Capture the cell that displays the provided text and extract its (x, y) central coordinate. 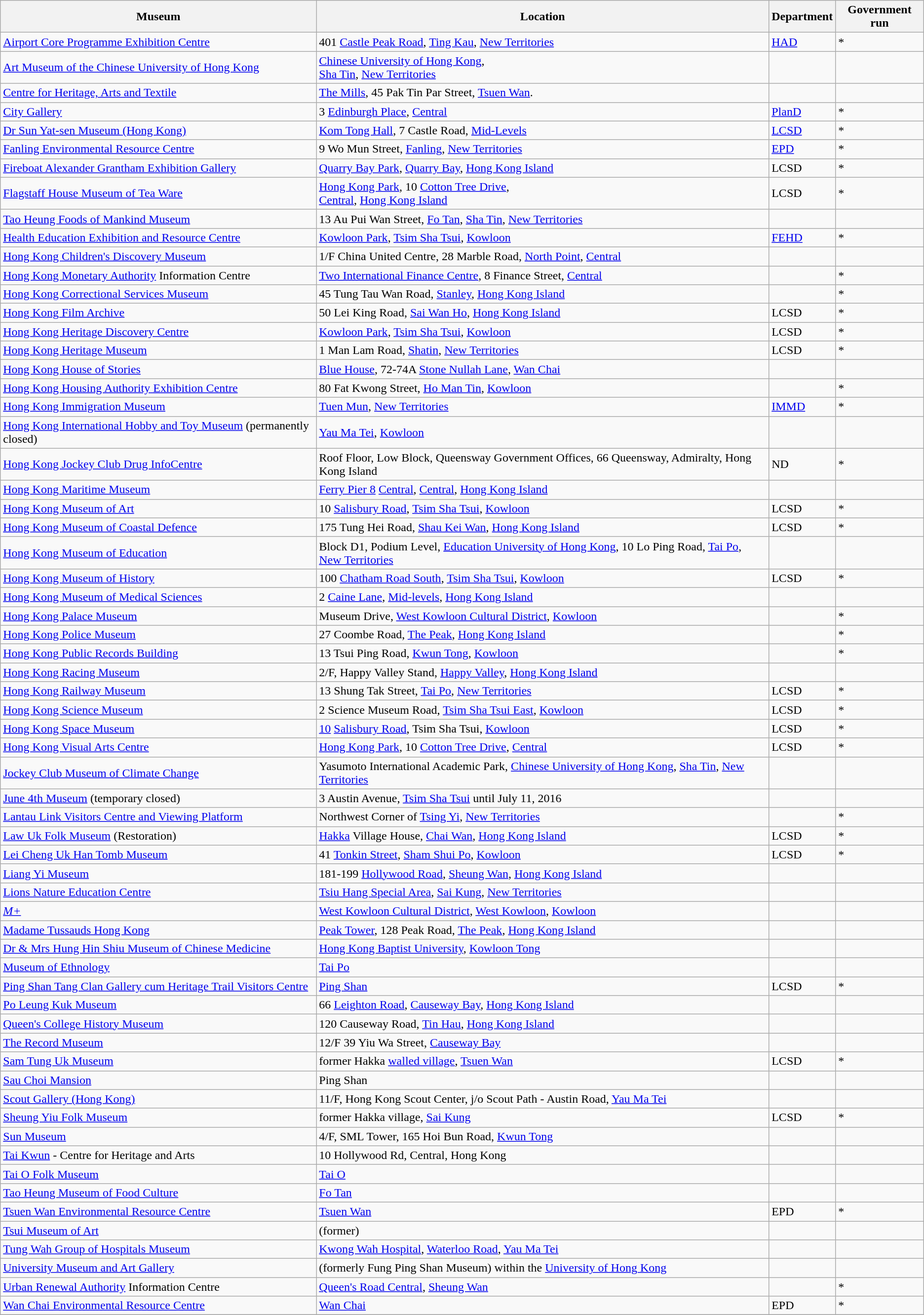
Hong Kong Correctional Services Museum (158, 294)
Urban Renewal Authority Information Centre (158, 1287)
Department (803, 17)
66 Leighton Road, Causeway Bay, Hong Kong Island (543, 1005)
Hong Kong Park, 10 Cotton Tree Drive, Central (543, 747)
120 Causeway Road, Tin Hau, Hong Kong Island (543, 1024)
The Mills, 45 Pak Tin Par Street, Tsuen Wan. (543, 93)
Museum (158, 17)
45 Tung Tau Wan Road, Stanley, Hong Kong Island (543, 294)
Hong Kong Museum of Medical Sciences (158, 597)
Quarry Bay Park, Quarry Bay, Hong Kong Island (543, 168)
80 Fat Kwong Street, Ho Man Tin, Kowloon (543, 388)
Lantau Link Visitors Centre and Viewing Platform (158, 817)
Sun Museum (158, 1136)
Dr & Mrs Hung Hin Shiu Museum of Chinese Medicine (158, 949)
Hong Kong Police Museum (158, 635)
Tao Heung Foods of Mankind Museum (158, 219)
Hong Kong Science Museum (158, 710)
Tai O (543, 1174)
Blue House, 72-74A Stone Nullah Lane, Wan Chai (543, 369)
Hong Kong Palace Museum (158, 616)
Law Uk Folk Museum (Restoration) (158, 836)
Queen's College History Museum (158, 1024)
Two International Finance Centre, 8 Finance Street, Central (543, 275)
4/F, SML Tower, 165 Hoi Bun Road, Kwun Tong (543, 1136)
181-199 Hollywood Road, Sheung Wan, Hong Kong Island (543, 873)
Hong Kong House of Stories (158, 369)
Tuen Mun, New Territories (543, 407)
Hong Kong International Hobby and Toy Museum (permanently closed) (158, 432)
Chinese University of Hong Kong,Sha Tin, New Territories (543, 67)
Wan Chai (543, 1306)
13 Shung Tak Street, Tai Po, New Territories (543, 691)
Po Leung Kuk Museum (158, 1005)
Tao Heung Museum of Food Culture (158, 1193)
3 Edinburgh Place, Central (543, 112)
Lions Nature Education Centre (158, 892)
Scout Gallery (Hong Kong) (158, 1099)
FEHD (803, 237)
Centre for Heritage, Arts and Textile (158, 93)
Hong Kong Heritage Discovery Centre (158, 332)
Tung Wah Group of Hospitals Museum (158, 1249)
Ferry Pier 8 Central, Central, Hong Kong Island (543, 490)
175 Tung Hei Road, Shau Kei Wan, Hong Kong Island (543, 527)
Tai Kwun - Centre for Heritage and Arts (158, 1155)
Hong Kong Monetary Authority Information Centre (158, 275)
Kwong Wah Hospital, Waterloo Road, Yau Ma Tei (543, 1249)
Hong Kong Museum of Coastal Defence (158, 527)
Hong Kong Jockey Club Drug InfoCentre (158, 464)
12/F 39 Yiu Wa Street, Causeway Bay (543, 1043)
41 Tonkin Street, Sham Shui Po, Kowloon (543, 854)
Government run (880, 17)
Northwest Corner of Tsing Yi, New Territories (543, 817)
13 Tsui Ping Road, Kwun Tong, Kowloon (543, 654)
Hong Kong Visual Arts Centre (158, 747)
Dr Sun Yat-sen Museum (Hong Kong) (158, 130)
Hong Kong Housing Authority Exhibition Centre (158, 388)
Hakka Village House, Chai Wan, Hong Kong Island (543, 836)
Hong Kong Museum of Education (158, 553)
Queen's Road Central, Sheung Wan (543, 1287)
Hong Kong Park, 10 Cotton Tree Drive,Central, Hong Kong Island (543, 193)
Fo Tan (543, 1193)
Sam Tung Uk Museum (158, 1061)
Flagstaff House Museum of Tea Ware (158, 193)
Jockey Club Museum of Climate Change (158, 773)
Hong Kong Maritime Museum (158, 490)
Ping Shan Tang Clan Gallery cum Heritage Trail Visitors Centre (158, 986)
Hong Kong Museum of Art (158, 508)
Tsuen Wan Environmental Resource Centre (158, 1211)
(formerly Fung Ping Shan Museum) within the University of Hong Kong (543, 1268)
University Museum and Art Gallery (158, 1268)
Yau Ma Tei, Kowloon (543, 432)
Fanling Environmental Resource Centre (158, 149)
Liang Yi Museum (158, 873)
City Gallery (158, 112)
Tai O Folk Museum (158, 1174)
Art Museum of the Chinese University of Hong Kong (158, 67)
100 Chatham Road South, Tsim Sha Tsui, Kowloon (543, 578)
10 Hollywood Rd, Central, Hong Kong (543, 1155)
Hong Kong Public Records Building (158, 654)
Hong Kong Film Archive (158, 313)
Hong Kong Heritage Museum (158, 350)
June 4th Museum (temporary closed) (158, 798)
Hong Kong Immigration Museum (158, 407)
Tsuen Wan (543, 1211)
11/F, Hong Kong Scout Center, j/o Scout Path - Austin Road, Yau Ma Tei (543, 1099)
former Hakka village, Sai Kung (543, 1118)
West Kowloon Cultural District, West Kowloon, Kowloon (543, 911)
13 Au Pui Wan Street, Fo Tan, Sha Tin, New Territories (543, 219)
IMMD (803, 407)
Airport Core Programme Exhibition Centre (158, 42)
Hong Kong Baptist University, Kowloon Tong (543, 949)
Roof Floor, Low Block, Queensway Government Offices, 66 Queensway, Admiralty, Hong Kong Island (543, 464)
Hong Kong Space Museum (158, 729)
50 Lei King Road, Sai Wan Ho, Hong Kong Island (543, 313)
Hong Kong Children's Discovery Museum (158, 256)
HAD (803, 42)
1/F China United Centre, 28 Marble Road, North Point, Central (543, 256)
Wan Chai Environmental Resource Centre (158, 1306)
Tai Po (543, 967)
Location (543, 17)
Hong Kong Museum of History (158, 578)
2/F, Happy Valley Stand, Happy Valley, Hong Kong Island (543, 672)
401 Castle Peak Road, Ting Kau, New Territories (543, 42)
Kom Tong Hall, 7 Castle Road, Mid-Levels (543, 130)
Hong Kong Racing Museum (158, 672)
Sheung Yiu Folk Museum (158, 1118)
former Hakka walled village, Tsuen Wan (543, 1061)
M+ (158, 911)
9 Wo Mun Street, Fanling, New Territories (543, 149)
1 Man Lam Road, Shatin, New Territories (543, 350)
Block D1, Podium Level, Education University of Hong Kong, 10 Lo Ping Road, Tai Po, New Territories (543, 553)
ND (803, 464)
PlanD (803, 112)
Hong Kong Railway Museum (158, 691)
The Record Museum (158, 1043)
Lei Cheng Uk Han Tomb Museum (158, 854)
Museum Drive, West Kowloon Cultural District, Kowloon (543, 616)
Museum of Ethnology (158, 967)
Tsiu Hang Special Area, Sai Kung, New Territories (543, 892)
Madame Tussauds Hong Kong (158, 929)
Tsui Museum of Art (158, 1231)
(former) (543, 1231)
2 Science Museum Road, Tsim Sha Tsui East, Kowloon (543, 710)
2 Caine Lane, Mid-levels, Hong Kong Island (543, 597)
Fireboat Alexander Grantham Exhibition Gallery (158, 168)
Health Education Exhibition and Resource Centre (158, 237)
Yasumoto International Academic Park, Chinese University of Hong Kong, Sha Tin, New Territories (543, 773)
Sau Choi Mansion (158, 1080)
Peak Tower, 128 Peak Road, The Peak, Hong Kong Island (543, 929)
3 Austin Avenue, Tsim Sha Tsui until July 11, 2016 (543, 798)
27 Coombe Road, The Peak, Hong Kong Island (543, 635)
